Detect which cell encompasses the target text, then output its [X, Y] center coordinate. 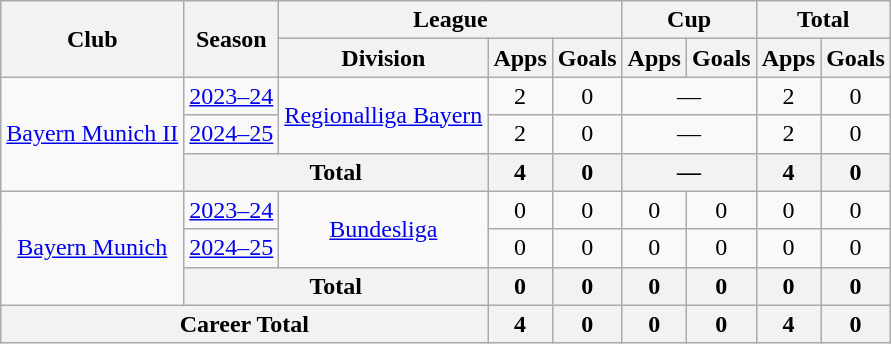
Bayern Munich II [92, 134]
Regionalliga Bayern [384, 115]
League [450, 20]
Career Total [244, 324]
Bayern Munich [92, 248]
Cup [689, 20]
Bundesliga [384, 229]
Division [384, 58]
Club [92, 39]
Season [232, 39]
